Pinpoint the cell where the given text exists, returning its [x, y] midpoint coordinate. 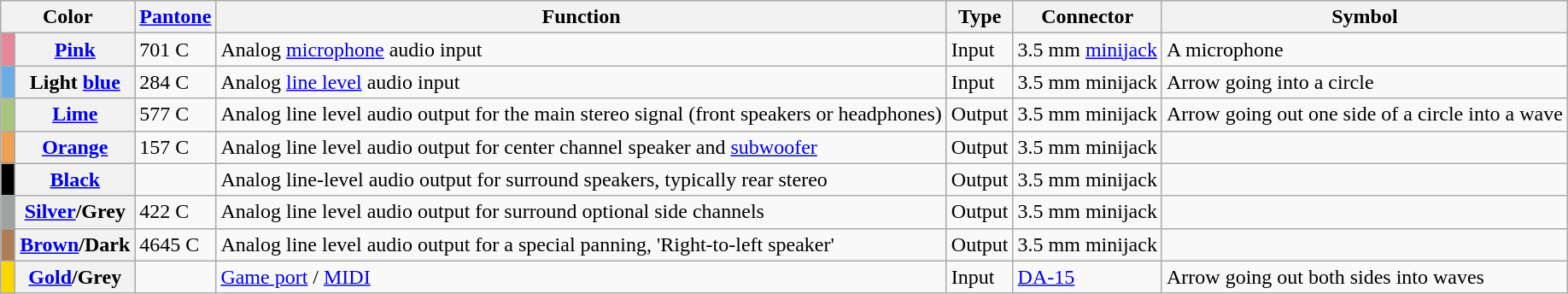
Arrow going into a circle [1365, 82]
Analog line level audio output for center channel speaker and subwoofer [581, 147]
A microphone [1365, 50]
Light blue [75, 82]
Orange [75, 147]
Gold/Grey [75, 277]
701 C [176, 50]
Function [581, 17]
Analog line-level audio output for surround speakers, typically rear stereo [581, 179]
Analog line level audio input [581, 82]
Analog line level audio output for surround optional side channels [581, 212]
Connector [1087, 17]
Silver/Grey [75, 212]
Pantone [176, 17]
4645 C [176, 244]
Color [68, 17]
Symbol [1365, 17]
Pink [75, 50]
Arrow going out both sides into waves [1365, 277]
284 C [176, 82]
Arrow going out one side of a circle into a wave [1365, 115]
DA-15 [1087, 277]
Game port / MIDI [581, 277]
Lime [75, 115]
Analog line level audio output for a special panning, 'Right-to-left speaker' [581, 244]
157 C [176, 147]
422 C [176, 212]
Analog microphone audio input [581, 50]
Analog line level audio output for the main stereo signal (front speakers or headphones) [581, 115]
577 C [176, 115]
Black [75, 179]
Type [980, 17]
Brown/Dark [75, 244]
